Determine the (x, y) coordinate at the center of the cell enclosing the given text.  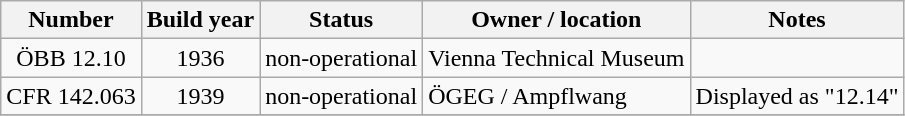
Number (71, 20)
Status (342, 20)
ÖBB 12.10 (71, 58)
CFR 142.063 (71, 96)
1939 (200, 96)
1936 (200, 58)
Notes (797, 20)
Build year (200, 20)
ÖGEG / Ampflwang (556, 96)
Vienna Technical Museum (556, 58)
Owner / location (556, 20)
Displayed as "12.14" (797, 96)
